Return (X, Y) of the center of cell containing provided text 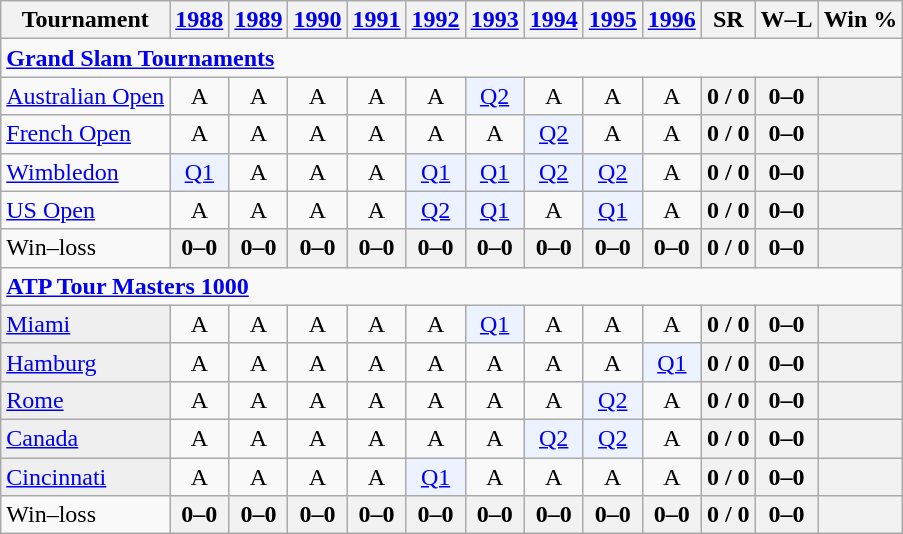
ATP Tour Masters 1000 (452, 286)
1995 (612, 20)
US Open (86, 210)
Hamburg (86, 362)
Miami (86, 324)
1991 (376, 20)
French Open (86, 134)
Grand Slam Tournaments (452, 58)
Cincinnati (86, 477)
SR (728, 20)
1992 (436, 20)
1989 (258, 20)
1996 (672, 20)
1993 (494, 20)
1990 (318, 20)
Australian Open (86, 96)
Win % (860, 20)
1994 (554, 20)
1988 (200, 20)
Tournament (86, 20)
W–L (786, 20)
Rome (86, 400)
Canada (86, 438)
Wimbledon (86, 172)
